Scan for the cell matching the given text and deliver its [x, y] coordinate at center. 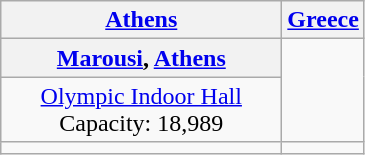
Greece [324, 20]
Athens [142, 20]
Marousi, Athens [142, 58]
Olympic Indoor HallCapacity: 18,989 [142, 110]
